Locate the cell with the specified text and output its [x, y] center coordinate. 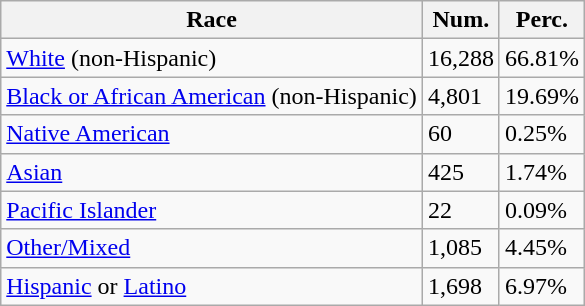
Black or African American (non-Hispanic) [212, 96]
0.09% [542, 210]
0.25% [542, 134]
Num. [460, 20]
16,288 [460, 58]
6.97% [542, 286]
4.45% [542, 248]
1.74% [542, 172]
Pacific Islander [212, 210]
1,698 [460, 286]
Asian [212, 172]
22 [460, 210]
66.81% [542, 58]
Other/Mixed [212, 248]
Hispanic or Latino [212, 286]
425 [460, 172]
Perc. [542, 20]
4,801 [460, 96]
19.69% [542, 96]
Race [212, 20]
White (non-Hispanic) [212, 58]
60 [460, 134]
Native American [212, 134]
1,085 [460, 248]
